Return (x, y) of the center of cell containing provided text 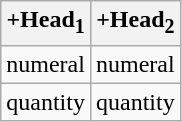
+Head2 (135, 23)
+Head1 (46, 23)
